Search for the cell housing the specified text and yield its (x, y) center coordinate. 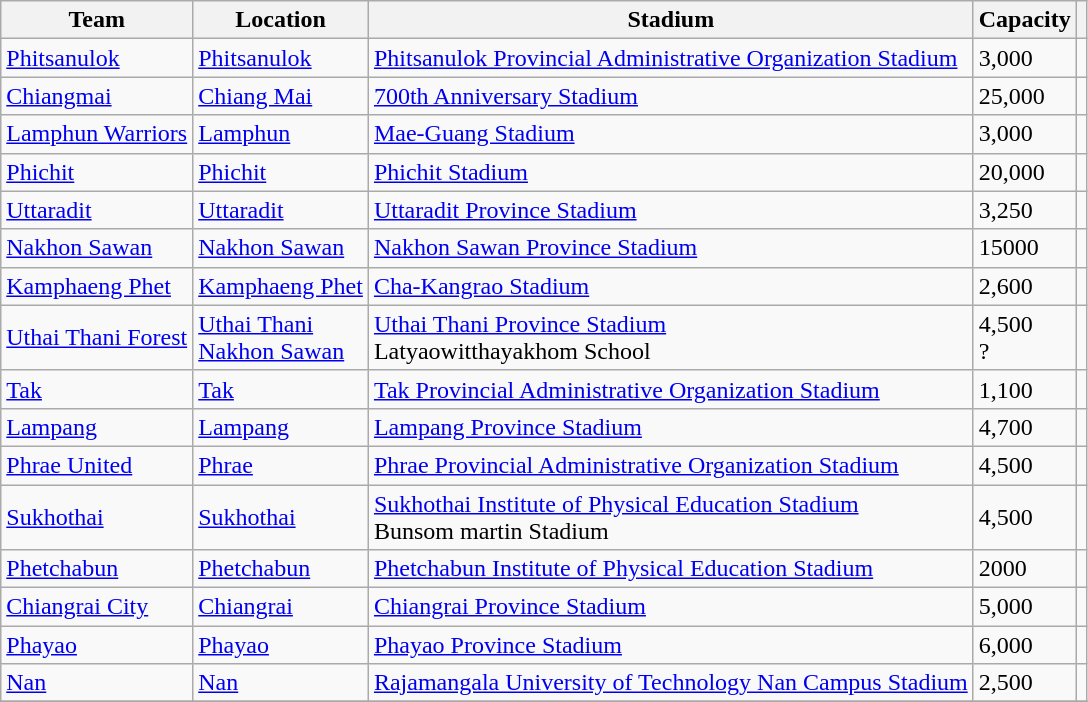
4,500? (1024, 338)
6,000 (1024, 645)
Lampang Province Stadium (670, 427)
3,250 (1024, 210)
1,100 (1024, 389)
Uttaradit Province Stadium (670, 210)
700th Anniversary Stadium (670, 96)
Stadium (670, 20)
Mae-Guang Stadium (670, 134)
Team (97, 20)
Location (281, 20)
Lamphun (281, 134)
4,700 (1024, 427)
Phetchabun Institute of Physical Education Stadium (670, 569)
5,000 (1024, 607)
Nakhon Sawan Province Stadium (670, 248)
Uthai ThaniNakhon Sawan (281, 338)
Chiangmai (97, 96)
Uthai Thani Forest (97, 338)
Phitsanulok Provincial Administrative Organization Stadium (670, 58)
2,600 (1024, 286)
15000 (1024, 248)
Phrae United (97, 465)
Chiangrai Province Stadium (670, 607)
Phichit Stadium (670, 172)
2000 (1024, 569)
25,000 (1024, 96)
Phayao Province Stadium (670, 645)
Phrae (281, 465)
Uthai Thani Province StadiumLatyaowitthayakhom School (670, 338)
Chiang Mai (281, 96)
Chiangrai (281, 607)
Cha-Kangrao Stadium (670, 286)
2,500 (1024, 683)
Sukhothai Institute of Physical Education StadiumBunsom martin Stadium (670, 516)
20,000 (1024, 172)
Tak Provincial Administrative Organization Stadium (670, 389)
Lamphun Warriors (97, 134)
Phrae Provincial Administrative Organization Stadium (670, 465)
Chiangrai City (97, 607)
Rajamangala University of Technology Nan Campus Stadium (670, 683)
Capacity (1024, 20)
